Scan for the cell matching the given text and deliver its [x, y] coordinate at center. 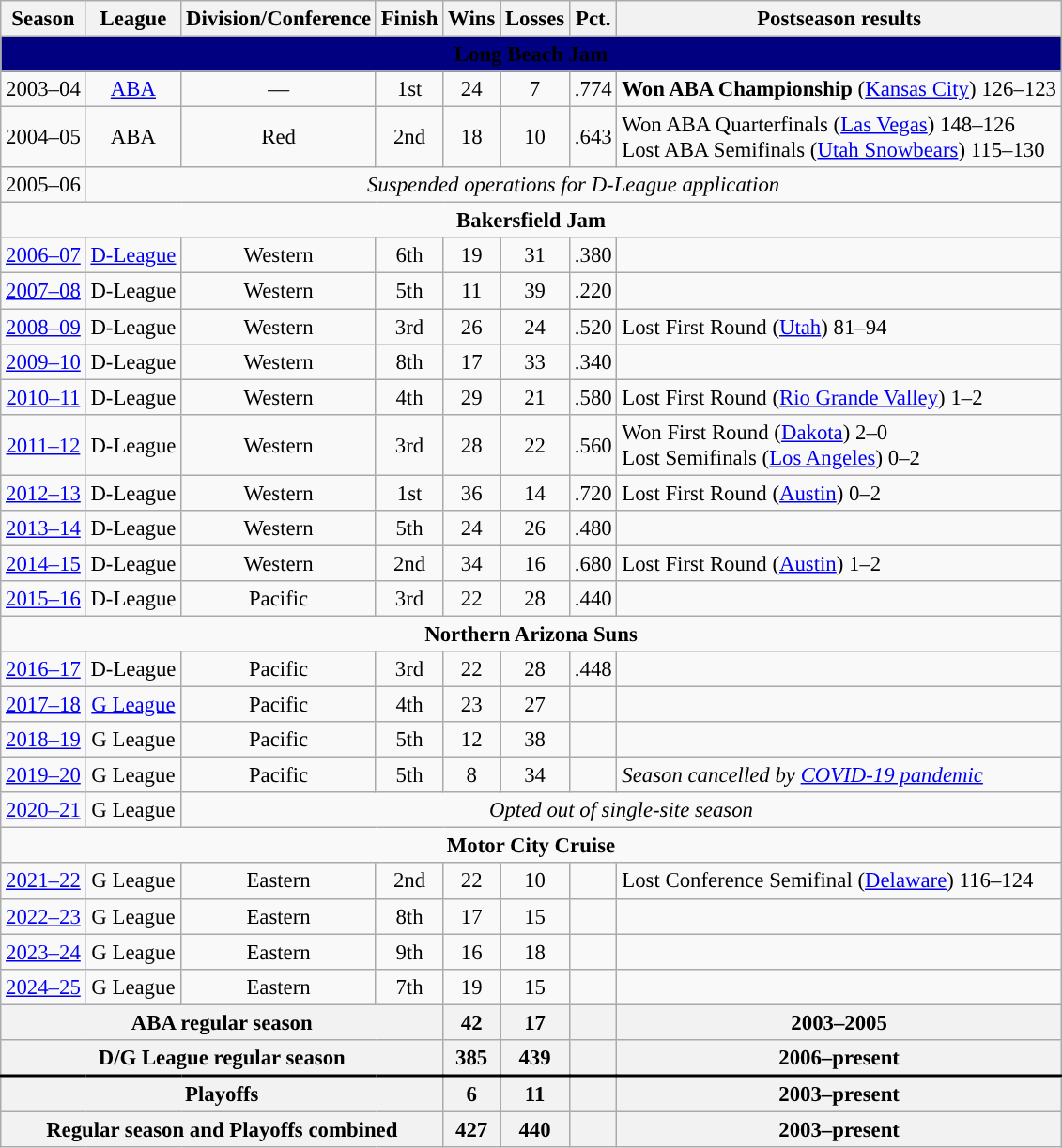
.643 [593, 137]
2003–2005 [839, 1022]
2012–13 [43, 493]
Finish [409, 19]
385 [471, 1058]
27 [535, 705]
Season [43, 19]
2004–05 [43, 137]
Won ABA Quarterfinals (Las Vegas) 148–126Lost ABA Semifinals (Utah Snowbears) 115–130 [839, 137]
.580 [593, 397]
Opted out of single-site season [622, 810]
Lost First Round (Austin) 0–2 [839, 493]
8 [471, 775]
Red [279, 137]
2007–08 [43, 291]
Pct. [593, 19]
Northern Arizona Suns [531, 634]
Lost Conference Semifinal (Delaware) 116–124 [839, 881]
Season cancelled by COVID-19 pandemic [839, 775]
29 [471, 397]
.440 [593, 599]
427 [471, 1129]
6 [471, 1094]
Postseason results [839, 19]
2008–09 [43, 327]
33 [535, 361]
2003–04 [43, 89]
440 [535, 1129]
2006–present [839, 1058]
2005–06 [43, 185]
.520 [593, 327]
Won First Round (Dakota) 2–0Lost Semifinals (Los Angeles) 0–2 [839, 445]
.380 [593, 256]
D/G League regular season [222, 1058]
Division/Conference [279, 19]
Playoffs [222, 1094]
Suspended operations for D-League application [573, 185]
2020–21 [43, 810]
.560 [593, 445]
7 [535, 89]
Lost First Round (Rio Grande Valley) 1–2 [839, 397]
Long Beach Jam [531, 54]
Bakersfield Jam [531, 221]
2009–10 [43, 361]
439 [535, 1058]
6th [409, 256]
ABA regular season [222, 1022]
31 [535, 256]
2018–19 [43, 740]
2023–24 [43, 952]
.720 [593, 493]
2014–15 [43, 563]
14 [535, 493]
2019–20 [43, 775]
42 [471, 1022]
.480 [593, 528]
7th [409, 987]
Won ABA Championship (Kansas City) 126–123 [839, 89]
2006–07 [43, 256]
.680 [593, 563]
2016–17 [43, 669]
2015–16 [43, 599]
36 [471, 493]
.448 [593, 669]
Lost First Round (Austin) 1–2 [839, 563]
.220 [593, 291]
League [133, 19]
2024–25 [43, 987]
Losses [535, 19]
Lost First Round (Utah) 81–94 [839, 327]
2017–18 [43, 705]
Motor City Cruise [531, 846]
2011–12 [43, 445]
23 [471, 705]
2010–11 [43, 397]
— [279, 89]
38 [535, 740]
2013–14 [43, 528]
.774 [593, 89]
39 [535, 291]
2021–22 [43, 881]
2022–23 [43, 916]
9th [409, 952]
Wins [471, 19]
Regular season and Playoffs combined [222, 1129]
.340 [593, 361]
21 [535, 397]
12 [471, 740]
